Scan for the cell matching the given text and deliver its (X, Y) coordinate at center. 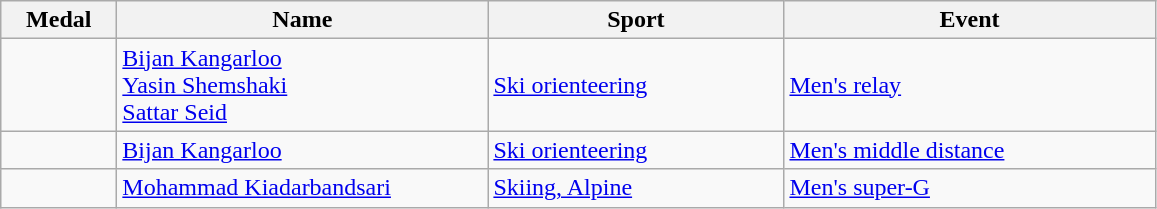
Men's middle distance (970, 150)
Bijan KangarlooYasin ShemshakiSattar Seid (302, 85)
Skiing, Alpine (636, 188)
Medal (59, 20)
Men's relay (970, 85)
Name (302, 20)
Event (970, 20)
Sport (636, 20)
Men's super-G (970, 188)
Mohammad Kiadarbandsari (302, 188)
Bijan Kangarloo (302, 150)
